Find where the given text appears and provide that cell's center as (x, y) coordinate. 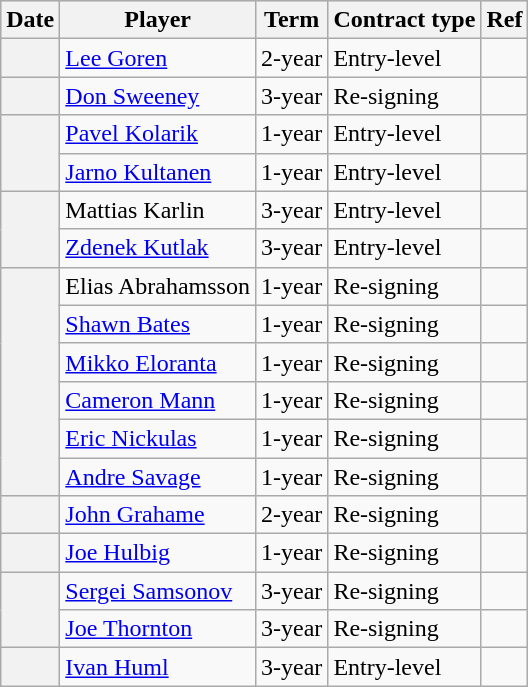
Date (30, 20)
Pavel Kolarik (158, 134)
Eric Nickulas (158, 438)
Jarno Kultanen (158, 172)
John Grahame (158, 515)
Term (291, 20)
Joe Thornton (158, 629)
Sergei Samsonov (158, 591)
Cameron Mann (158, 400)
Ref (504, 20)
Player (158, 20)
Mattias Karlin (158, 210)
Elias Abrahamsson (158, 286)
Andre Savage (158, 477)
Don Sweeney (158, 96)
Ivan Huml (158, 667)
Zdenek Kutlak (158, 248)
Mikko Eloranta (158, 362)
Joe Hulbig (158, 553)
Shawn Bates (158, 324)
Contract type (404, 20)
Lee Goren (158, 58)
